Provide the (x, y) coordinate of the cell's center where the given text is located.  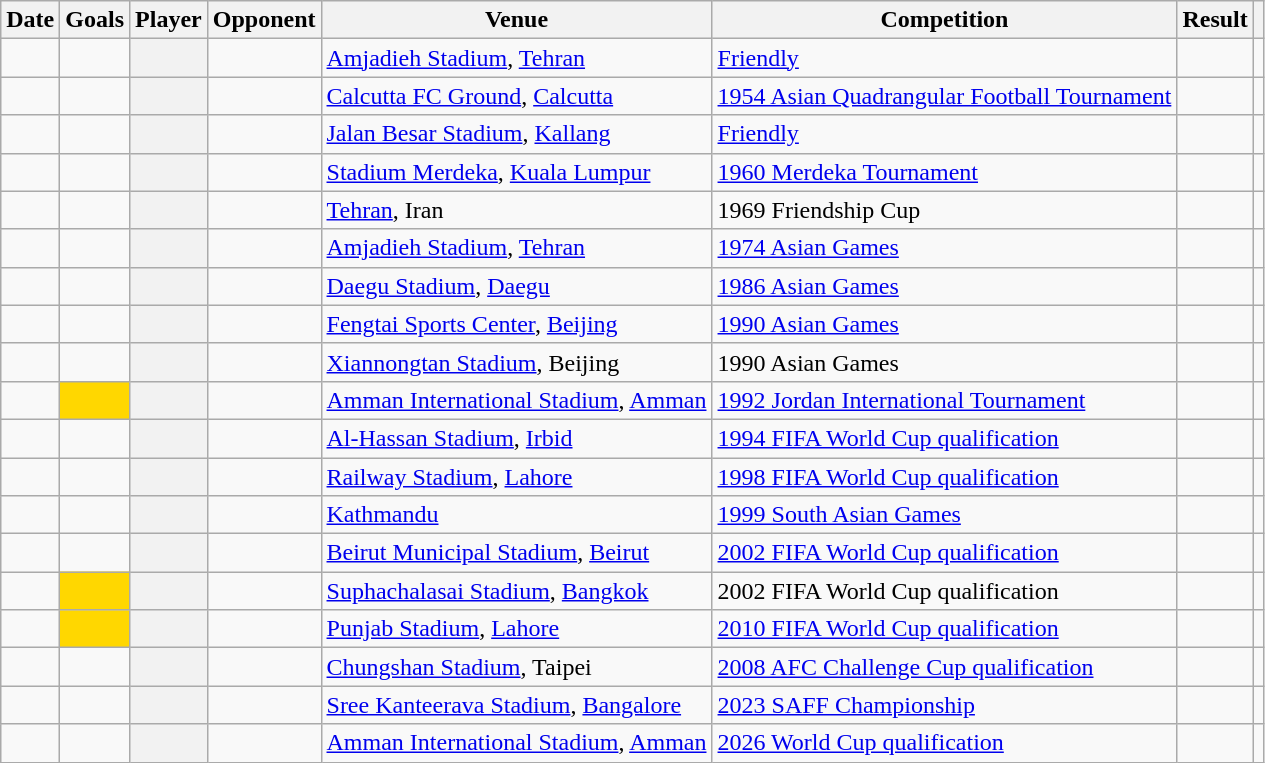
Railway Stadium, Lahore (516, 477)
Goals (95, 20)
Punjab Stadium, Lahore (516, 629)
1969 Friendship Cup (944, 210)
Opponent (264, 20)
2023 SAFF Championship (944, 705)
Competition (944, 20)
Result (1215, 20)
1986 Asian Games (944, 286)
Stadium Merdeka, Kuala Lumpur (516, 172)
Chungshan Stadium, Taipei (516, 667)
1960 Merdeka Tournament (944, 172)
2008 AFC Challenge Cup qualification (944, 667)
Sree Kanteerava Stadium, Bangalore (516, 705)
1992 Jordan International Tournament (944, 400)
Calcutta FC Ground, Calcutta (516, 96)
2026 World Cup qualification (944, 743)
2010 FIFA World Cup qualification (944, 629)
Beirut Municipal Stadium, Beirut (516, 553)
1974 Asian Games (944, 248)
Xiannongtan Stadium, Beijing (516, 362)
Al-Hassan Stadium, Irbid (516, 438)
Suphachalasai Stadium, Bangkok (516, 591)
1954 Asian Quadrangular Football Tournament (944, 96)
Kathmandu (516, 515)
Daegu Stadium, Daegu (516, 286)
Tehran, Iran (516, 210)
Jalan Besar Stadium, Kallang (516, 134)
1994 FIFA World Cup qualification (944, 438)
1999 South Asian Games (944, 515)
Player (169, 20)
Venue (516, 20)
Fengtai Sports Center, Beijing (516, 324)
1998 FIFA World Cup qualification (944, 477)
Date (30, 20)
